From the cell containing the given text, extract its center point as (X, Y) coordinate. 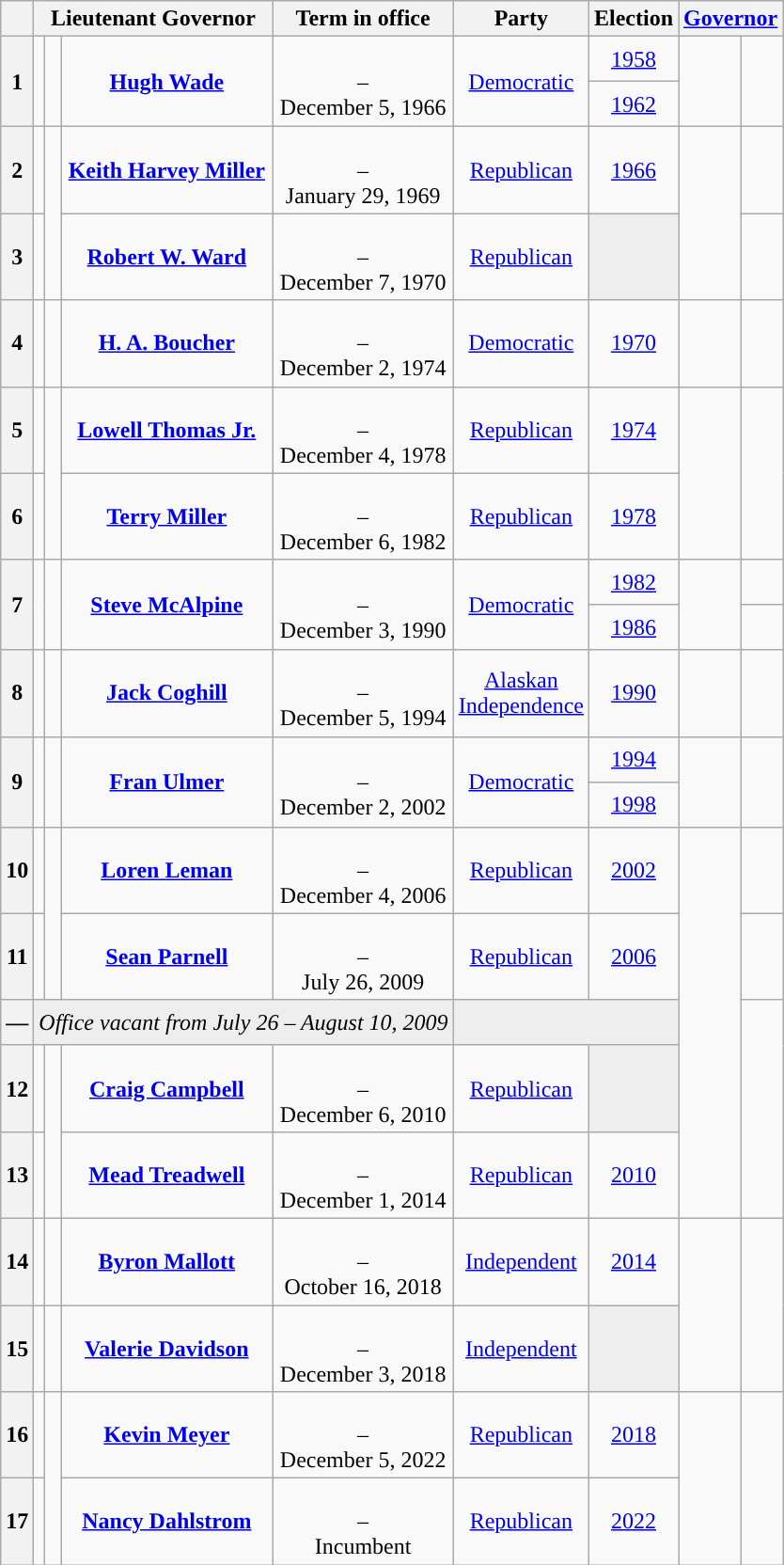
H. A. Boucher (167, 343)
Nancy Dahlstrom (167, 1522)
Sean Parnell (167, 956)
2 (17, 170)
Robert W. Ward (167, 257)
1990 (634, 693)
11 (17, 956)
–December 2, 1974 (363, 343)
–Incumbent (363, 1522)
8 (17, 693)
Kevin Meyer (167, 1435)
5 (17, 430)
–December 3, 2018 (363, 1349)
13 (17, 1175)
Hugh Wade (167, 82)
1986 (634, 627)
— (17, 1022)
–December 3, 1990 (363, 605)
Governor (731, 19)
14 (17, 1261)
–December 1, 2014 (363, 1175)
–December 5, 2022 (363, 1435)
–December 6, 2010 (363, 1088)
–December 4, 2006 (363, 870)
1998 (634, 804)
–December 6, 1982 (363, 516)
12 (17, 1088)
Term in office (363, 19)
–December 5, 1994 (363, 693)
2018 (634, 1435)
–December 2, 2002 (363, 782)
1974 (634, 430)
9 (17, 782)
Office vacant from July 26 – August 10, 2009 (243, 1022)
2010 (634, 1175)
2002 (634, 870)
1994 (634, 759)
1978 (634, 516)
Loren Leman (167, 870)
Craig Campbell (167, 1088)
–January 29, 1969 (363, 170)
1982 (634, 582)
2006 (634, 956)
Keith Harvey Miller (167, 170)
Jack Coghill (167, 693)
3 (17, 257)
Valerie Davidson (167, 1349)
Election (634, 19)
Lowell Thomas Jr. (167, 430)
Mead Treadwell (167, 1175)
2022 (634, 1522)
Lieutenant Governor (153, 19)
AlaskanIndependence (521, 693)
10 (17, 870)
1970 (634, 343)
1 (17, 82)
–December 4, 1978 (363, 430)
6 (17, 516)
2014 (634, 1261)
–July 26, 2009 (363, 956)
1962 (634, 104)
16 (17, 1435)
Fran Ulmer (167, 782)
1966 (634, 170)
Terry Miller (167, 516)
–October 16, 2018 (363, 1261)
Party (521, 19)
Steve McAlpine (167, 605)
–December 5, 1966 (363, 82)
–December 7, 1970 (363, 257)
17 (17, 1522)
1958 (634, 59)
7 (17, 605)
Byron Mallott (167, 1261)
4 (17, 343)
15 (17, 1349)
